Detect which cell encompasses the target text, then output its [x, y] center coordinate. 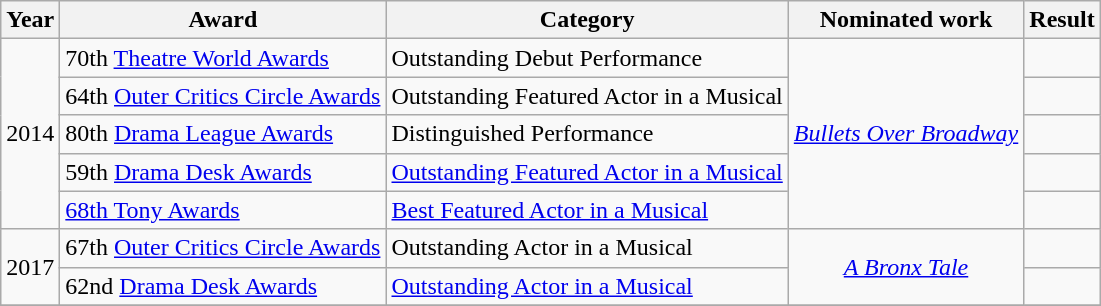
Outstanding Debut Performance [587, 58]
Year [30, 20]
59th Drama Desk Awards [223, 172]
80th Drama League Awards [223, 134]
Distinguished Performance [587, 134]
Bullets Over Broadway [906, 134]
Award [223, 20]
Category [587, 20]
A Bronx Tale [906, 267]
64th Outer Critics Circle Awards [223, 96]
2017 [30, 267]
2014 [30, 134]
68th Tony Awards [223, 210]
70th Theatre World Awards [223, 58]
Nominated work [906, 20]
Best Featured Actor in a Musical [587, 210]
67th Outer Critics Circle Awards [223, 248]
Result [1062, 20]
62nd Drama Desk Awards [223, 286]
